Extract the (X, Y) coordinate from the center of the cell holding the provided text.  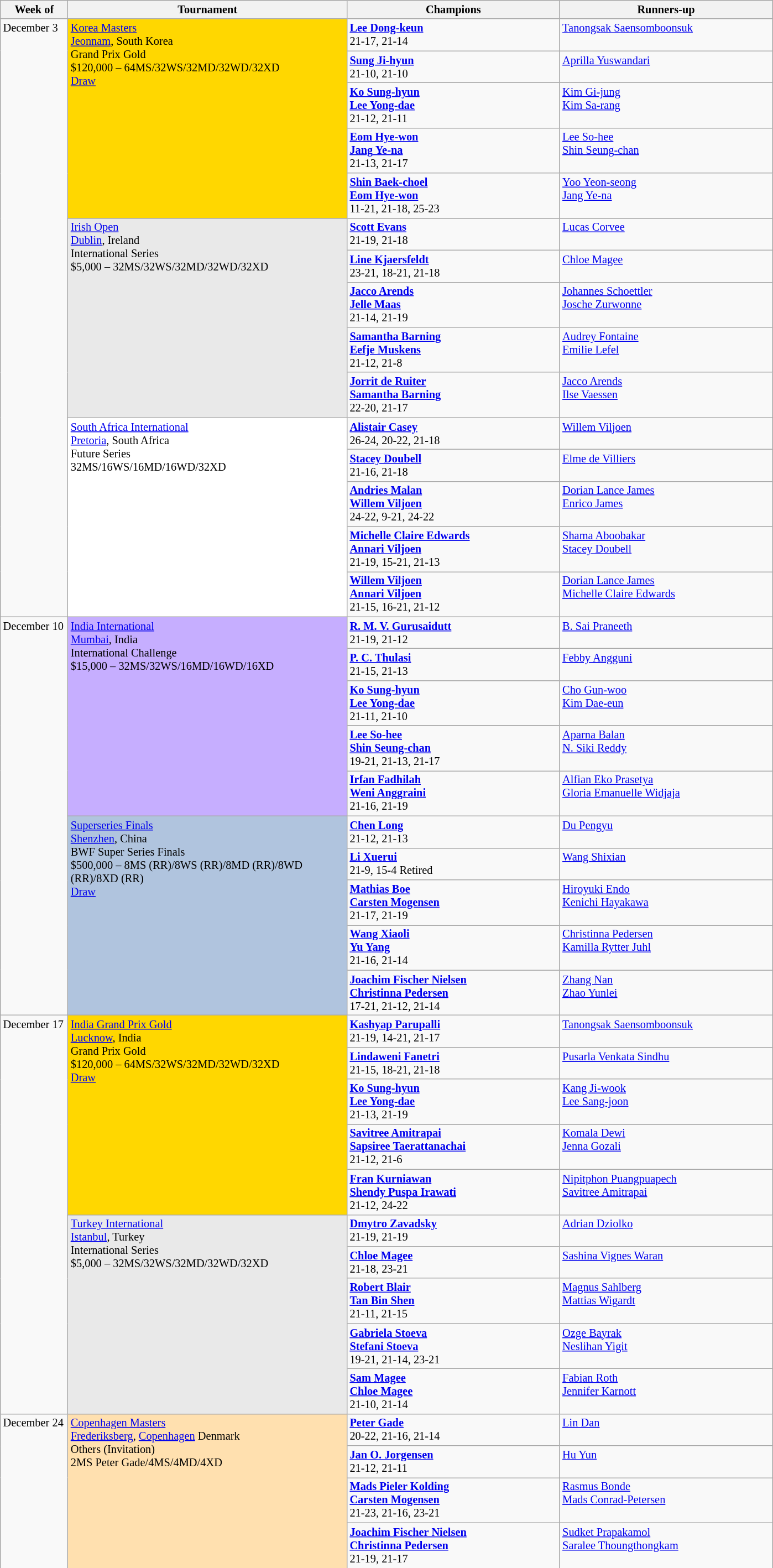
Sung Ji-hyun21-10, 21-10 (453, 67)
Johannes Schoettler Josche Zurwonne (666, 305)
Kashyap Parupalli21-19, 14-21, 21-17 (453, 1031)
Samantha Barning Eefje Muskens21-12, 21-8 (453, 350)
Febby Angguni (666, 664)
Superseries Finals Shenzhen, ChinaBWF Super Series Finals$500,000 – 8MS (RR)/8WS (RR)/8MD (RR)/8WD (RR)/8XD (RR)Draw (208, 915)
Audrey Fontaine Emilie Lefel (666, 350)
Week of (34, 9)
Dorian Lance James Enrico James (666, 504)
P. C. Thulasi21-15, 21-13 (453, 664)
Gabriela Stoeva Stefani Stoeva19-21, 21-14, 23-21 (453, 1346)
Lin Dan (666, 1430)
Jacco Arends Jelle Maas21-14, 21-19 (453, 305)
Joachim Fischer Nielsen Christinna Pedersen21-19, 21-17 (453, 1545)
December 10 (34, 816)
Nipitphon Puangpuapech Savitree Amitrapai (666, 1192)
Ko Sung-hyun Lee Yong-dae21-11, 21-10 (453, 703)
Lindaweni Fanetri21-15, 18-21, 21-18 (453, 1063)
Hiroyuki Endo Kenichi Hayakawa (666, 902)
Mads Pieler Kolding Carsten Mogensen21-23, 21-16, 23-21 (453, 1500)
Willem Viljoen (666, 434)
B. Sai Praneeth (666, 633)
Willem Viljoen Annari Viljoen21-15, 16-21, 21-12 (453, 594)
Joachim Fischer Nielsen Christinna Pedersen17-21, 21-12, 21-14 (453, 993)
Runners-up (666, 9)
December 3 (34, 317)
Irish OpenDublin, IrelandInternational Series$5,000 – 32MS/32WS/32MD/32WD/32XD (208, 317)
Yoo Yeon-seong Jang Ye-na (666, 196)
Wang Xiaoli Yu Yang21-16, 21-14 (453, 947)
Cho Gun-woo Kim Dae-eun (666, 703)
Christinna Pedersen Kamilla Rytter Juhl (666, 947)
Pusarla Venkata Sindhu (666, 1063)
Elme de Villiers (666, 465)
Robert Blair Tan Bin Shen21-11, 21-15 (453, 1301)
Dmytro Zavadsky21-19, 21-19 (453, 1231)
Scott Evans21-19, 21-18 (453, 234)
Wang Shixian (666, 864)
Lucas Corvee (666, 234)
Adrian Dziolko (666, 1231)
Aprilla Yuswandari (666, 67)
Chen Long21-12, 21-13 (453, 832)
Alfian Eko Prasetya Gloria Emanuelle Widjaja (666, 793)
Chloe Magee (666, 266)
Andries Malan Willem Viljoen24-22, 9-21, 24-22 (453, 504)
Lee So-hee Shin Seung-chan19-21, 21-13, 21-17 (453, 748)
Ko Sung-hyun Lee Yong-dae21-13, 21-19 (453, 1102)
Kang Ji-wook Lee Sang-joon (666, 1102)
Li Xuerui21-9, 15-4 Retired (453, 864)
Michelle Claire Edwards Annari Viljoen21-19, 15-21, 21-13 (453, 549)
Komala Dewi Jenna Gozali (666, 1147)
Korea MastersJeonnam, South KoreaGrand Prix Gold$120,000 – 64MS/32WS/32MD/32WD/32XDDraw (208, 118)
Shin Baek-choel Eom Hye-won11-21, 21-18, 25-23 (453, 196)
Mathias Boe Carsten Mogensen21-17, 21-19 (453, 902)
December 24 (34, 1491)
Alistair Casey26-24, 20-22, 21-18 (453, 434)
Peter Gade20-22, 21-16, 21-14 (453, 1430)
Aparna Balan N. Siki Reddy (666, 748)
Rasmus Bonde Mads Conrad-Petersen (666, 1500)
Fran Kurniawan Shendy Puspa Irawati21-12, 24-22 (453, 1192)
Irfan Fadhilah Weni Anggraini21-16, 21-19 (453, 793)
Lee So-hee Shin Seung-chan (666, 150)
Stacey Doubell21-16, 21-18 (453, 465)
Shama Aboobakar Stacey Doubell (666, 549)
December 17 (34, 1215)
Sam Magee Chloe Magee21-10, 21-14 (453, 1391)
Ko Sung-hyun Lee Yong-dae21-12, 21-11 (453, 105)
Turkey International Istanbul, Turkey International Series $5,000 – 32MS/32WS/32MD/32WD/32XD (208, 1314)
Sashina Vignes Waran (666, 1262)
Jorrit de Ruiter Samantha Barning22-20, 21-17 (453, 395)
Magnus Sahlberg Mattias Wigardt (666, 1301)
Tournament (208, 9)
Du Pengyu (666, 832)
Ozge Bayrak Neslihan Yigit (666, 1346)
Sudket Prapakamol Saralee Thoungthongkam (666, 1545)
Dorian Lance James Michelle Claire Edwards (666, 594)
Savitree Amitrapai Sapsiree Taerattanachai21-12, 21-6 (453, 1147)
Eom Hye-won Jang Ye-na21-13, 21-17 (453, 150)
R. M. V. Gurusaidutt21-19, 21-12 (453, 633)
Champions (453, 9)
Jacco Arends Ilse Vaessen (666, 395)
India Grand Prix GoldLucknow, IndiaGrand Prix Gold$120,000 – 64MS/32WS/32MD/32WD/32XDDraw (208, 1114)
Copenhagen MastersFrederiksberg, Copenhagen DenmarkOthers (Invitation)2MS Peter Gade/4MS/4MD/4XD (208, 1491)
Jan O. Jorgensen21-12, 21-11 (453, 1462)
Lee Dong-keun21-17, 21-14 (453, 35)
Kim Gi-jung Kim Sa-rang (666, 105)
Fabian Roth Jennifer Karnott (666, 1391)
Zhang Nan Zhao Yunlei (666, 993)
Chloe Magee21-18, 23-21 (453, 1262)
India International Mumbai, IndiaInternational Challenge$15,000 – 32MS/32WS/16MD/16WD/16XD (208, 716)
South Africa InternationalPretoria, South AfricaFuture Series32MS/16WS/16MD/16WD/32XD (208, 517)
Hu Yun (666, 1462)
Line Kjaersfeldt23-21, 18-21, 21-18 (453, 266)
